Extract the [x, y] coordinate from the center of the cell holding the provided text.  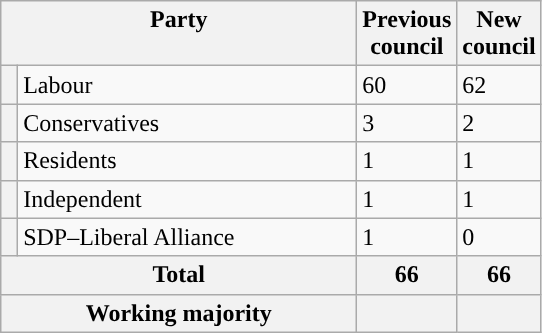
62 [499, 85]
Working majority [179, 313]
60 [407, 85]
Labour [188, 85]
Conservatives [188, 123]
Previous council [407, 34]
2 [499, 123]
3 [407, 123]
Independent [188, 199]
0 [499, 237]
New council [499, 34]
Party [179, 34]
Total [179, 275]
SDP–Liberal Alliance [188, 237]
Residents [188, 161]
